Detect which cell encompasses the target text, then output its (X, Y) center coordinate. 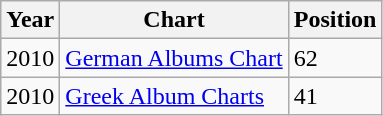
41 (335, 96)
Chart (174, 20)
62 (335, 58)
Position (335, 20)
Greek Album Charts (174, 96)
German Albums Chart (174, 58)
Year (30, 20)
